Capture the cell that displays the provided text and extract its [x, y] central coordinate. 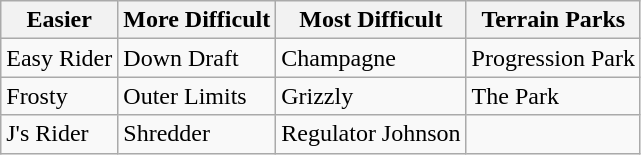
Easier [60, 20]
The Park [553, 96]
Grizzly [371, 96]
Progression Park [553, 58]
Easy Rider [60, 58]
More Difficult [197, 20]
J's Rider [60, 134]
Most Difficult [371, 20]
Down Draft [197, 58]
Regulator Johnson [371, 134]
Outer Limits [197, 96]
Champagne [371, 58]
Shredder [197, 134]
Terrain Parks [553, 20]
Frosty [60, 96]
